Scan for the cell matching the given text and deliver its [x, y] coordinate at center. 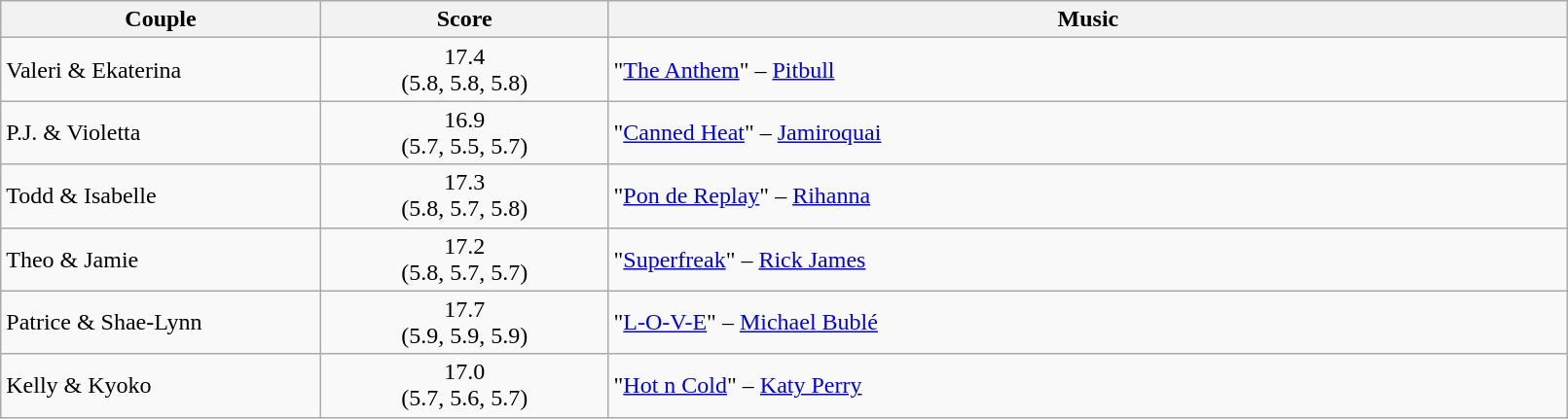
"The Anthem" – Pitbull [1088, 70]
Theo & Jamie [162, 259]
"L-O-V-E" – Michael Bublé [1088, 323]
Couple [162, 19]
Kelly & Kyoko [162, 385]
17.7 (5.9, 5.9, 5.9) [464, 323]
"Canned Heat" – Jamiroquai [1088, 132]
Score [464, 19]
Valeri & Ekaterina [162, 70]
Music [1088, 19]
17.0 (5.7, 5.6, 5.7) [464, 385]
"Pon de Replay" – Rihanna [1088, 196]
Todd & Isabelle [162, 196]
17.3 (5.8, 5.7, 5.8) [464, 196]
Patrice & Shae-Lynn [162, 323]
17.2 (5.8, 5.7, 5.7) [464, 259]
17.4 (5.8, 5.8, 5.8) [464, 70]
16.9 (5.7, 5.5, 5.7) [464, 132]
"Superfreak" – Rick James [1088, 259]
"Hot n Cold" – Katy Perry [1088, 385]
P.J. & Violetta [162, 132]
